Provide the [x, y] coordinate of the cell's center where the given text is located.  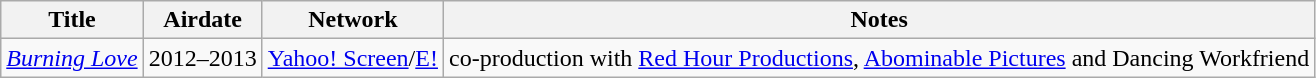
Burning Love [72, 58]
Airdate [202, 20]
Title [72, 20]
co-production with Red Hour Productions, Abominable Pictures and Dancing Workfriend [878, 58]
Yahoo! Screen/E! [352, 58]
Network [352, 20]
2012–2013 [202, 58]
Notes [878, 20]
